Pinpoint the cell where the given text exists, returning its (X, Y) midpoint coordinate. 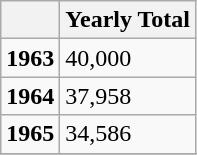
1965 (30, 134)
40,000 (128, 58)
Yearly Total (128, 20)
34,586 (128, 134)
1964 (30, 96)
1963 (30, 58)
37,958 (128, 96)
